Return (x, y) of the center of cell containing provided text 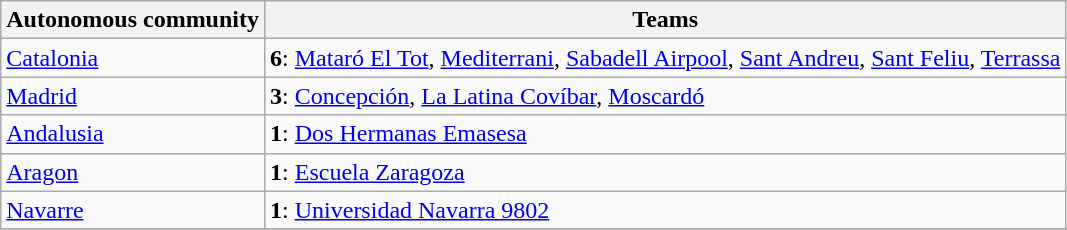
1: Dos Hermanas Emasesa (666, 134)
1: Universidad Navarra 9802 (666, 210)
Navarre (133, 210)
3: Concepción, La Latina Covíbar, Moscardó (666, 96)
Andalusia (133, 134)
Aragon (133, 172)
Madrid (133, 96)
Catalonia (133, 58)
1: Escuela Zaragoza (666, 172)
6: Mataró El Tot, Mediterrani, Sabadell Airpool, Sant Andreu, Sant Feliu, Terrassa (666, 58)
Teams (666, 20)
Autonomous community (133, 20)
